Identify which cell holds the provided text, then report its [X, Y] central coordinate. 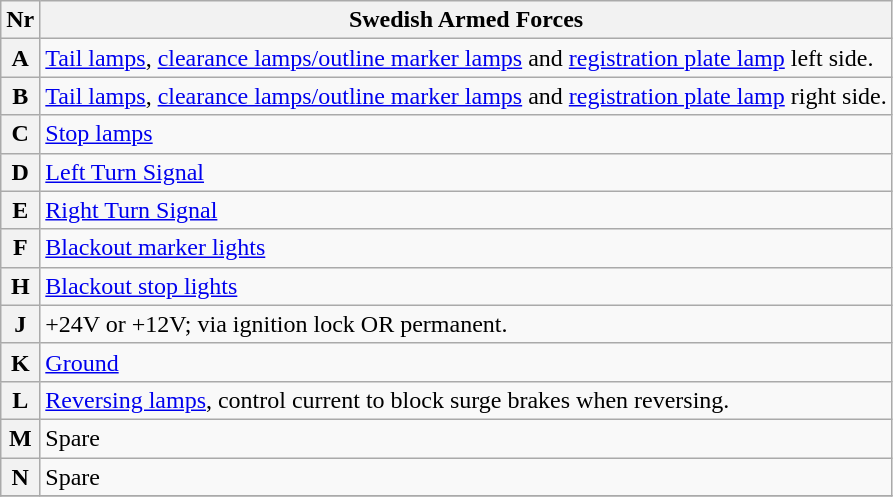
Blackout marker lights [466, 248]
Reversing lamps, control current to block surge brakes when reversing. [466, 400]
L [20, 400]
Stop lamps [466, 134]
J [20, 324]
Blackout stop lights [466, 286]
Ground [466, 362]
H [20, 286]
D [20, 172]
Nr [20, 20]
A [20, 58]
Right Turn Signal [466, 210]
Left Turn Signal [466, 172]
K [20, 362]
Tail lamps, clearance lamps/outline marker lamps and registration plate lamp left side. [466, 58]
F [20, 248]
B [20, 96]
Swedish Armed Forces [466, 20]
N [20, 477]
C [20, 134]
Tail lamps, clearance lamps/outline marker lamps and registration plate lamp right side. [466, 96]
M [20, 438]
+24V or +12V; via ignition lock OR permanent. [466, 324]
E [20, 210]
